Return the [x, y] coordinate for the center point of the cell that contains the specified text.  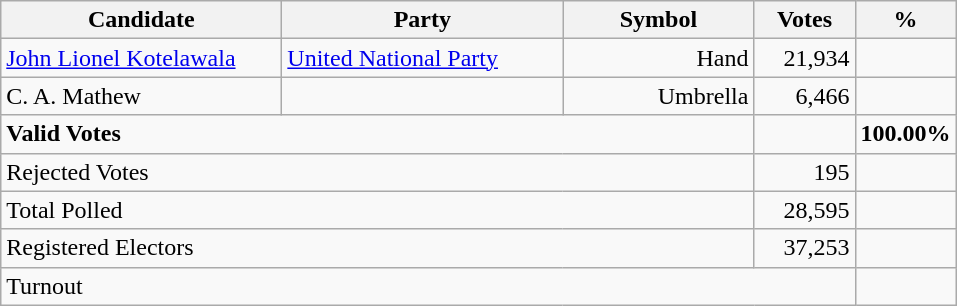
6,466 [804, 96]
Votes [804, 20]
21,934 [804, 58]
195 [804, 172]
% [906, 20]
John Lionel Kotelawala [142, 58]
Candidate [142, 20]
United National Party [422, 58]
Turnout [428, 286]
Valid Votes [378, 134]
37,253 [804, 248]
Umbrella [658, 96]
Total Polled [378, 210]
Registered Electors [378, 248]
Hand [658, 58]
100.00% [906, 134]
Symbol [658, 20]
Rejected Votes [378, 172]
Party [422, 20]
28,595 [804, 210]
C. A. Mathew [142, 96]
